For the text-containing cell, return its midpoint in [x, y] coordinate format. 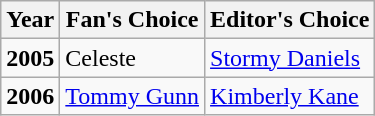
Kimberly Kane [290, 96]
2006 [30, 96]
Editor's Choice [290, 20]
Celeste [132, 58]
Stormy Daniels [290, 58]
Tommy Gunn [132, 96]
2005 [30, 58]
Year [30, 20]
Fan's Choice [132, 20]
